Return [x, y] of the center of cell containing provided text 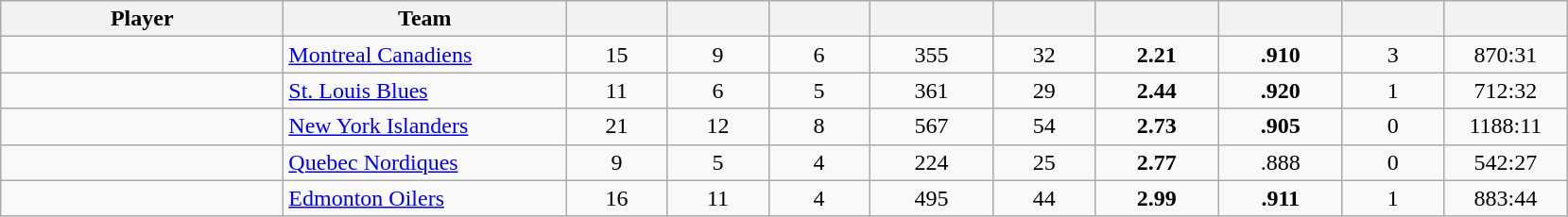
.888 [1280, 162]
.911 [1280, 198]
21 [616, 126]
44 [1043, 198]
3 [1393, 55]
2.77 [1157, 162]
54 [1043, 126]
542:27 [1505, 162]
361 [932, 91]
495 [932, 198]
New York Islanders [425, 126]
.910 [1280, 55]
8 [818, 126]
16 [616, 198]
.920 [1280, 91]
2.21 [1157, 55]
883:44 [1505, 198]
Montreal Canadiens [425, 55]
12 [718, 126]
Quebec Nordiques [425, 162]
1188:11 [1505, 126]
25 [1043, 162]
712:32 [1505, 91]
567 [932, 126]
.905 [1280, 126]
15 [616, 55]
Edmonton Oilers [425, 198]
32 [1043, 55]
Player [142, 19]
2.73 [1157, 126]
355 [932, 55]
29 [1043, 91]
2.44 [1157, 91]
2.99 [1157, 198]
Team [425, 19]
224 [932, 162]
870:31 [1505, 55]
St. Louis Blues [425, 91]
